Return the (x, y) coordinate for the center point of the cell that contains the specified text.  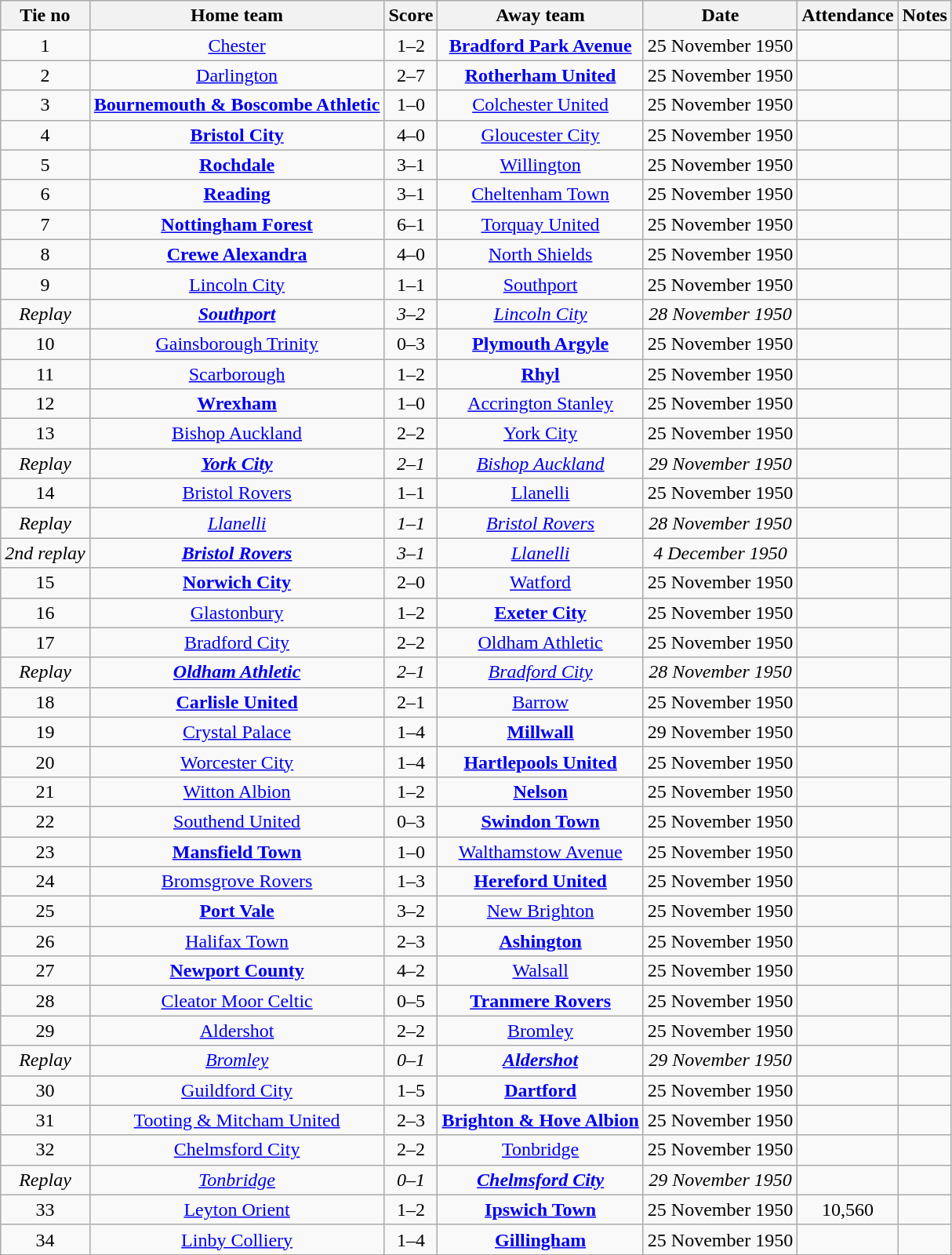
Halifax Town (237, 941)
Plymouth Argyle (540, 344)
11 (45, 374)
27 (45, 971)
2–0 (411, 583)
2 (45, 75)
Nottingham Forest (237, 224)
17 (45, 642)
Tie no (45, 16)
Carlisle United (237, 702)
Mansfield Town (237, 851)
31 (45, 1120)
14 (45, 493)
Southend United (237, 821)
10 (45, 344)
Rhyl (540, 374)
Bromsgrove Rovers (237, 882)
Colchester United (540, 105)
15 (45, 583)
Bournemouth & Boscombe Athletic (237, 105)
2–7 (411, 75)
Crystal Palace (237, 732)
6 (45, 195)
3 (45, 105)
Nelson (540, 791)
Wrexham (237, 404)
33 (45, 1210)
Scarborough (237, 374)
Gainsborough Trinity (237, 344)
Barrow (540, 702)
0–5 (411, 1001)
Darlington (237, 75)
Gillingham (540, 1239)
Millwall (540, 732)
Port Vale (237, 911)
Worcester City (237, 762)
Rotherham United (540, 75)
13 (45, 434)
34 (45, 1239)
Notes (925, 16)
Crewe Alexandra (237, 254)
Glastonbury (237, 613)
1–5 (411, 1090)
Witton Albion (237, 791)
25 (45, 911)
26 (45, 941)
Away team (540, 16)
Guildford City (237, 1090)
1 (45, 45)
1–3 (411, 882)
18 (45, 702)
23 (45, 851)
New Brighton (540, 911)
30 (45, 1090)
22 (45, 821)
Cheltenham Town (540, 195)
19 (45, 732)
7 (45, 224)
4–2 (411, 971)
Walsall (540, 971)
Score (411, 16)
Tranmere Rovers (540, 1001)
Walthamstow Avenue (540, 851)
North Shields (540, 254)
Watford (540, 583)
20 (45, 762)
Newport County (237, 971)
Willington (540, 165)
24 (45, 882)
Attendance (848, 16)
Ipswich Town (540, 1210)
Swindon Town (540, 821)
8 (45, 254)
4 (45, 135)
Hereford United (540, 882)
Tooting & Mitcham United (237, 1120)
Bradford Park Avenue (540, 45)
Ashington (540, 941)
32 (45, 1150)
Leyton Orient (237, 1210)
Norwich City (237, 583)
Hartlepools United (540, 762)
16 (45, 613)
Rochdale (237, 165)
2nd replay (45, 553)
Brighton & Hove Albion (540, 1120)
Linby Colliery (237, 1239)
Cleator Moor Celtic (237, 1001)
9 (45, 284)
28 (45, 1001)
10,560 (848, 1210)
Torquay United (540, 224)
29 (45, 1031)
Dartford (540, 1090)
12 (45, 404)
Reading (237, 195)
4 December 1950 (720, 553)
21 (45, 791)
Chester (237, 45)
5 (45, 165)
Gloucester City (540, 135)
Exeter City (540, 613)
6–1 (411, 224)
Date (720, 16)
Accrington Stanley (540, 404)
Bristol City (237, 135)
Home team (237, 16)
